Locate the cell with the specified text and output its (X, Y) center coordinate. 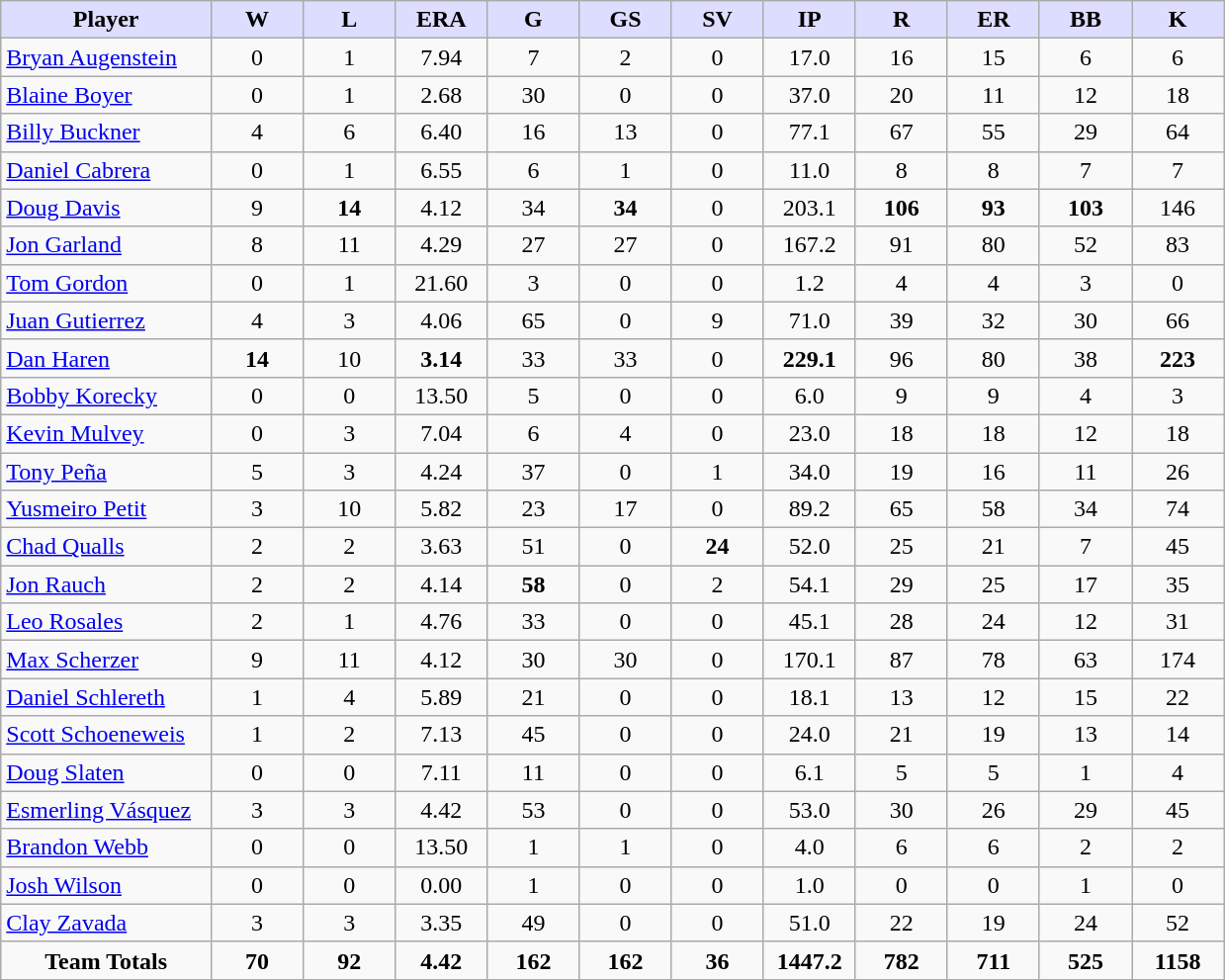
Billy Buckner (107, 133)
Tom Gordon (107, 283)
37.0 (809, 95)
77.1 (809, 133)
Blaine Boyer (107, 95)
91 (902, 245)
223 (1177, 358)
93 (993, 208)
64 (1177, 133)
Doug Slaten (107, 772)
711 (993, 960)
51.0 (809, 923)
Daniel Schlereth (107, 697)
35 (1177, 584)
Max Scherzer (107, 660)
BB (1086, 20)
229.1 (809, 358)
Yusmeiro Petit (107, 509)
Leo Rosales (107, 622)
Doug Davis (107, 208)
7.94 (441, 57)
Dan Haren (107, 358)
7.04 (441, 433)
4.14 (441, 584)
37 (534, 472)
SV (718, 20)
23 (534, 509)
R (902, 20)
67 (902, 133)
70 (257, 960)
53 (534, 810)
103 (1086, 208)
Kevin Mulvey (107, 433)
36 (718, 960)
66 (1177, 320)
7.11 (441, 772)
K (1177, 20)
7.13 (441, 735)
G (534, 20)
5.89 (441, 697)
54.1 (809, 584)
Tony Peña (107, 472)
11.0 (809, 170)
49 (534, 923)
71.0 (809, 320)
28 (902, 622)
3.63 (441, 547)
6.0 (809, 396)
55 (993, 133)
Team Totals (107, 960)
4.76 (441, 622)
Esmerling Vásquez (107, 810)
51 (534, 547)
203.1 (809, 208)
18.1 (809, 697)
20 (902, 95)
5.82 (441, 509)
53.0 (809, 810)
L (350, 20)
167.2 (809, 245)
IP (809, 20)
W (257, 20)
1158 (1177, 960)
6.1 (809, 772)
52.0 (809, 547)
89.2 (809, 509)
4.06 (441, 320)
92 (350, 960)
17.0 (809, 57)
106 (902, 208)
45.1 (809, 622)
1.0 (809, 885)
146 (1177, 208)
23.0 (809, 433)
Bryan Augenstein (107, 57)
ER (993, 20)
78 (993, 660)
0.00 (441, 885)
24.0 (809, 735)
Daniel Cabrera (107, 170)
2.68 (441, 95)
3.35 (441, 923)
ERA (441, 20)
96 (902, 358)
34.0 (809, 472)
21.60 (441, 283)
74 (1177, 509)
63 (1086, 660)
32 (993, 320)
1.2 (809, 283)
525 (1086, 960)
87 (902, 660)
38 (1086, 358)
4.0 (809, 847)
4.29 (441, 245)
Brandon Webb (107, 847)
GS (625, 20)
Jon Garland (107, 245)
6.55 (441, 170)
Bobby Korecky (107, 396)
Josh Wilson (107, 885)
39 (902, 320)
3.14 (441, 358)
1447.2 (809, 960)
Chad Qualls (107, 547)
Jon Rauch (107, 584)
83 (1177, 245)
31 (1177, 622)
Juan Gutierrez (107, 320)
4.24 (441, 472)
6.40 (441, 133)
Player (107, 20)
Scott Schoeneweis (107, 735)
782 (902, 960)
170.1 (809, 660)
Clay Zavada (107, 923)
174 (1177, 660)
